Provide the (X, Y) coordinate of the cell's center where the given text is located.  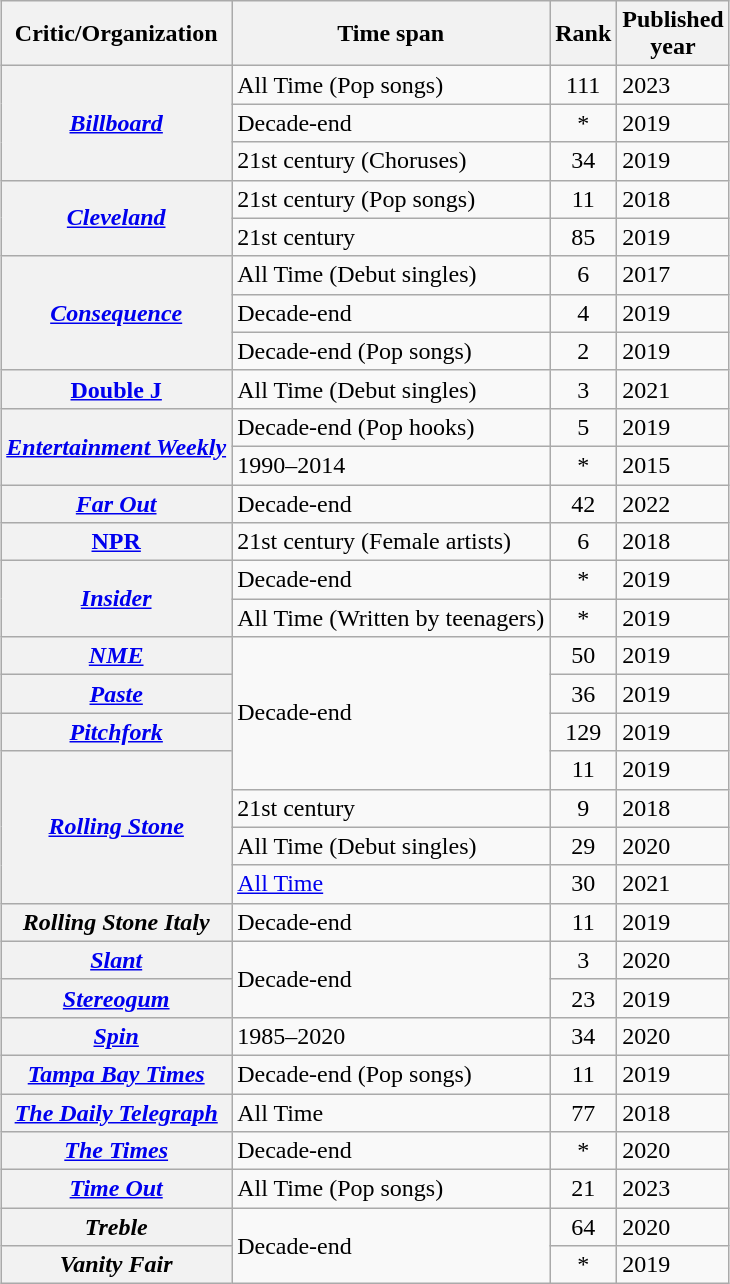
42 (584, 503)
The Daily Telegraph (116, 1113)
Far Out (116, 503)
Rank (584, 34)
NPR (116, 542)
Time span (391, 34)
50 (584, 656)
Pitchfork (116, 732)
Time Out (116, 1189)
Rolling Stone (116, 827)
21 (584, 1189)
23 (584, 998)
29 (584, 846)
Vanity Fair (116, 1265)
Treble (116, 1227)
All Time (Written by teenagers) (391, 618)
9 (584, 808)
1990–2014 (391, 465)
Rolling Stone Italy (116, 922)
Insider (116, 599)
Consequence (116, 313)
77 (584, 1113)
21st century (Pop songs) (391, 199)
NME (116, 656)
2022 (673, 503)
21st century (Choruses) (391, 161)
85 (584, 237)
Billboard (116, 123)
4 (584, 313)
Double J (116, 389)
2015 (673, 465)
The Times (116, 1151)
Publishedyear (673, 34)
Spin (116, 1036)
2017 (673, 275)
Slant (116, 960)
Cleveland (116, 218)
Stereogum (116, 998)
1985–2020 (391, 1036)
2 (584, 351)
Critic/Organization (116, 34)
Decade-end (Pop hooks) (391, 427)
64 (584, 1227)
30 (584, 884)
111 (584, 85)
5 (584, 427)
Entertainment Weekly (116, 446)
21st century (Female artists) (391, 542)
129 (584, 732)
Tampa Bay Times (116, 1074)
36 (584, 694)
Paste (116, 694)
